Provide the (X, Y) coordinate of the cell's center where the given text is located.  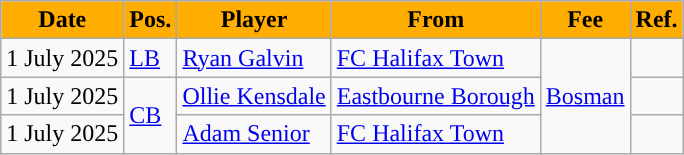
Player (254, 20)
Adam Senior (254, 134)
LB (150, 58)
Pos. (150, 20)
From (436, 20)
Ref. (656, 20)
Bosman (585, 96)
CB (150, 115)
Eastbourne Borough (436, 96)
Ollie Kensdale (254, 96)
Fee (585, 20)
Date (62, 20)
Ryan Galvin (254, 58)
